Return [X, Y] of the center of cell containing provided text 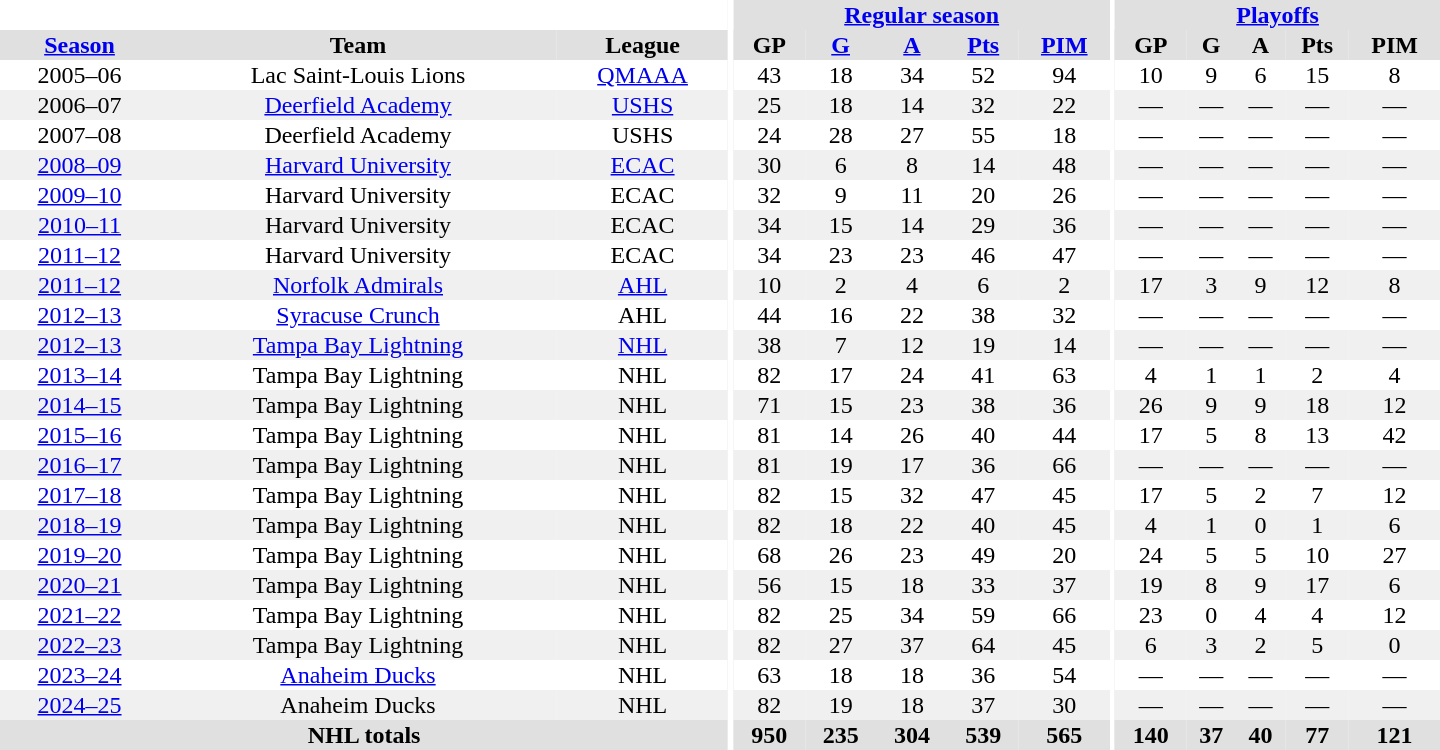
2022–23 [80, 645]
2014–15 [80, 405]
Norfolk Admirals [358, 285]
56 [770, 585]
2016–17 [80, 465]
48 [1064, 165]
539 [984, 735]
2019–20 [80, 555]
55 [984, 135]
42 [1394, 435]
304 [912, 735]
33 [984, 585]
29 [984, 225]
71 [770, 405]
Regular season [922, 15]
2020–21 [80, 585]
54 [1064, 675]
121 [1394, 735]
2017–18 [80, 495]
2006–07 [80, 105]
46 [984, 255]
49 [984, 555]
NHL totals [364, 735]
140 [1150, 735]
2013–14 [80, 375]
2023–24 [80, 675]
Season [80, 45]
41 [984, 375]
43 [770, 75]
2024–25 [80, 705]
59 [984, 615]
2015–16 [80, 435]
94 [1064, 75]
2021–22 [80, 615]
2008–09 [80, 165]
Lac Saint-Louis Lions [358, 75]
2005–06 [80, 75]
Team [358, 45]
QMAAA [642, 75]
235 [840, 735]
77 [1317, 735]
64 [984, 645]
Playoffs [1278, 15]
28 [840, 135]
League [642, 45]
2007–08 [80, 135]
13 [1317, 435]
950 [770, 735]
2009–10 [80, 195]
Syracuse Crunch [358, 315]
11 [912, 195]
52 [984, 75]
68 [770, 555]
565 [1064, 735]
16 [840, 315]
2018–19 [80, 525]
2010–11 [80, 225]
